Return the (x, y) coordinate for the center point of the cell that contains the specified text.  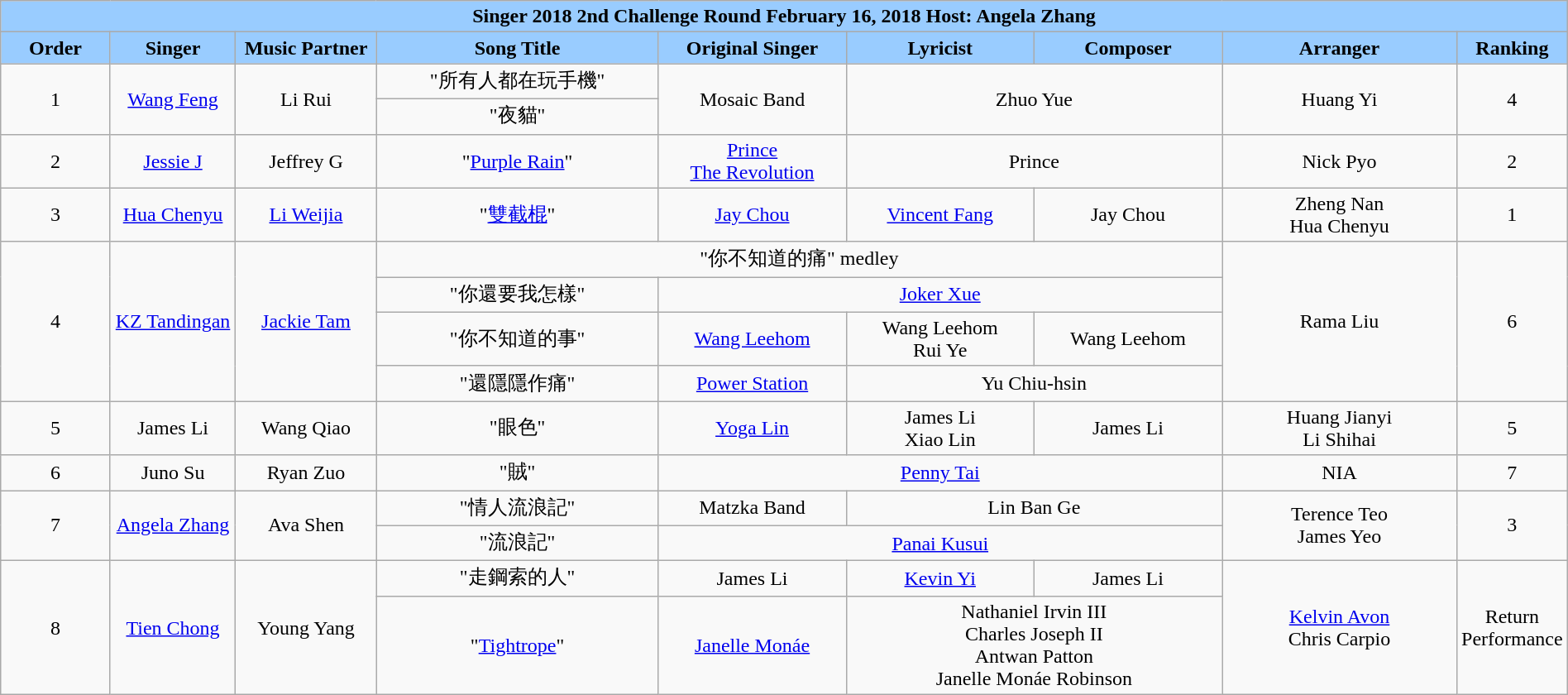
Nathaniel Irvin IIICharles Joseph IIAntwan PattonJanelle Monáe Robinson (1034, 645)
Huang Jianyi Li Shihai (1340, 429)
Ranking (1512, 48)
8 (56, 628)
Vincent Fang (939, 215)
"流浪記" (518, 543)
Zhuo Yue (1034, 99)
Young Yang (306, 628)
Tien Chong (173, 628)
KZ Tandingan (173, 321)
"你不知道的痛" medley (799, 260)
Prince (1034, 161)
Kevin Yi (939, 579)
"Tightrope" (518, 645)
Singer (173, 48)
Power Station (753, 384)
Nick Pyo (1340, 161)
NIA (1340, 473)
Penny Tai (940, 473)
"你還要我怎樣" (518, 295)
"雙截棍" (518, 215)
Arranger (1340, 48)
Lin Ban Ge (1034, 508)
Wang Feng (173, 99)
Wang Qiao (306, 429)
Yu Chiu-hsin (1034, 384)
Ava Shen (306, 525)
Janelle Monáe (753, 645)
Panai Kusui (940, 543)
Joker Xue (940, 295)
"情人流浪記" (518, 508)
Singer 2018 2nd Challenge Round February 16, 2018 Host: Angela Zhang (784, 17)
"走鋼索的人" (518, 579)
Music Partner (306, 48)
"你不知道的事" (518, 339)
Composer (1128, 48)
Terence TeoJames Yeo (1340, 525)
"眼色" (518, 429)
Mosaic Band (753, 99)
Juno Su (173, 473)
Jackie Tam (306, 321)
Jeffrey G (306, 161)
Matzka Band (753, 508)
Li Rui (306, 99)
James LiXiao Lin (939, 429)
"夜貓" (518, 116)
Return Performance (1512, 628)
PrinceThe Revolution (753, 161)
Original Singer (753, 48)
Angela Zhang (173, 525)
"所有人都在玩手機" (518, 81)
Li Weijia (306, 215)
Zheng NanHua Chenyu (1340, 215)
Ryan Zuo (306, 473)
Kelvin AvonChris Carpio (1340, 628)
Order (56, 48)
Wang LeehomRui Ye (939, 339)
"Purple Rain" (518, 161)
Jessie J (173, 161)
Huang Yi (1340, 99)
Yoga Lin (753, 429)
"賊" (518, 473)
Rama Liu (1340, 321)
"還隱隱作痛" (518, 384)
Hua Chenyu (173, 215)
Lyricist (939, 48)
Song Title (518, 48)
